Locate the cell with the specified text and output its (X, Y) center coordinate. 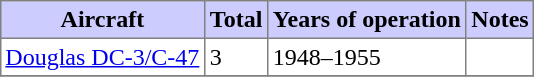
Total (236, 20)
Douglas DC-3/C-47 (102, 57)
Notes (500, 20)
Years of operation (367, 20)
1948–1955 (367, 57)
3 (236, 57)
Aircraft (102, 20)
